Locate the cell with the specified text and output its (x, y) center coordinate. 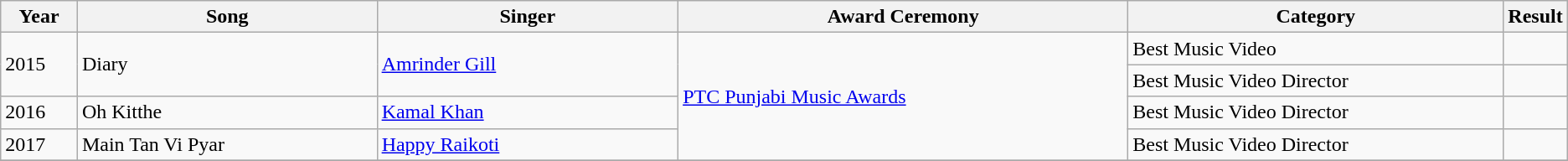
Diary (227, 65)
Kamal Khan (528, 112)
Oh Kitthe (227, 112)
Category (1316, 17)
Singer (528, 17)
2017 (39, 144)
Best Music Video (1316, 49)
Amrinder Gill (528, 65)
Main Tan Vi Pyar (227, 144)
Year (39, 17)
PTC Punjabi Music Awards (903, 96)
2016 (39, 112)
Happy Raikoti (528, 144)
Result (1535, 17)
Award Ceremony (903, 17)
2015 (39, 65)
Song (227, 17)
